Pinpoint the cell where the given text exists, returning its [x, y] midpoint coordinate. 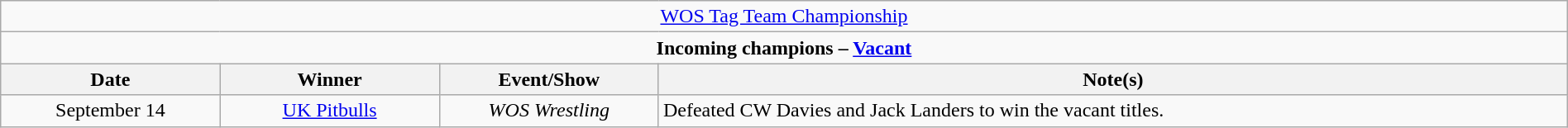
September 14 [111, 111]
Note(s) [1113, 79]
UK Pitbulls [329, 111]
Date [111, 79]
WOS Wrestling [549, 111]
Defeated CW Davies and Jack Landers to win the vacant titles. [1113, 111]
WOS Tag Team Championship [784, 17]
Winner [329, 79]
Incoming champions – Vacant [784, 48]
Event/Show [549, 79]
